Determine the [x, y] coordinate at the center of the cell enclosing the given text.  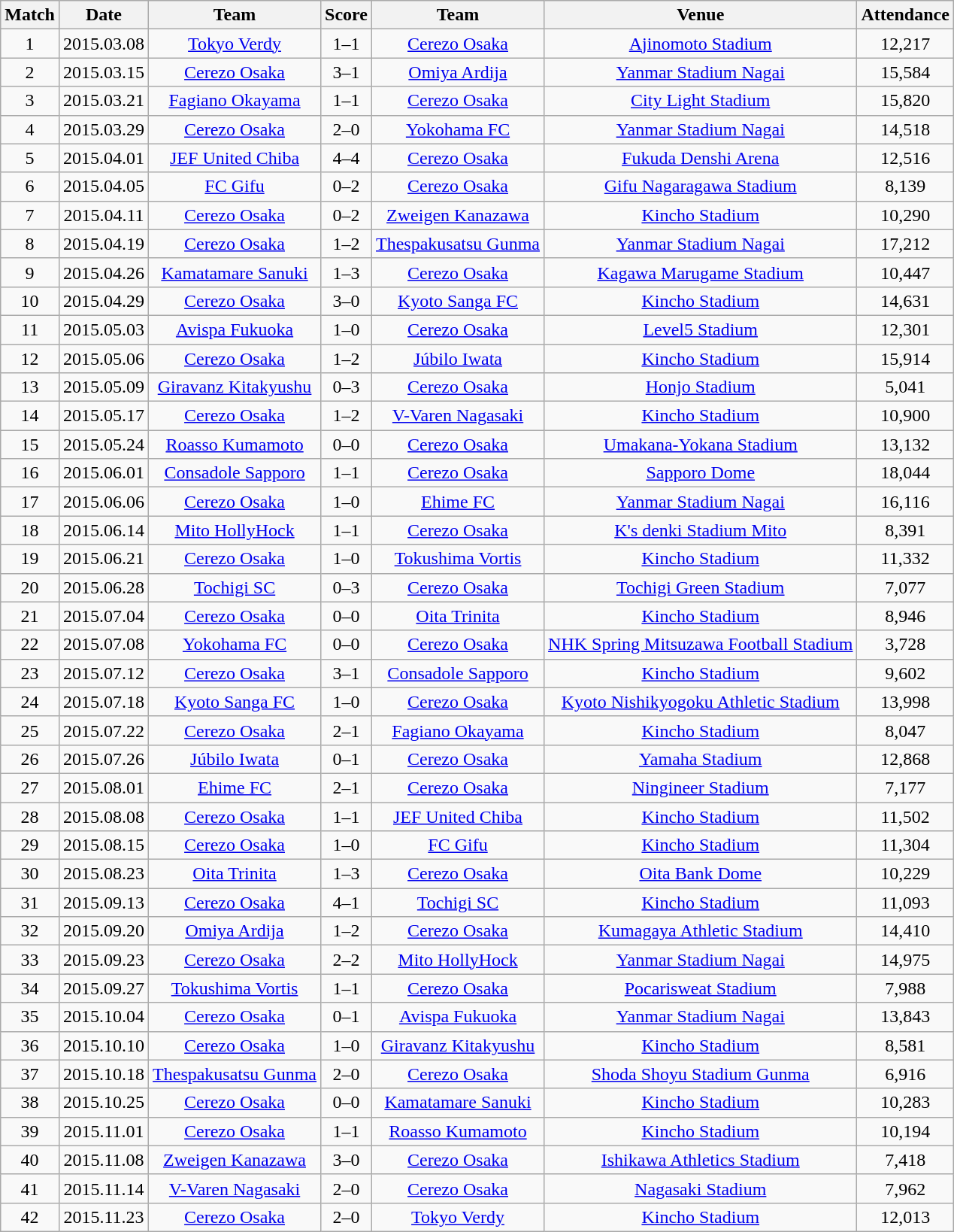
4–1 [347, 903]
Pocarisweat Stadium [701, 988]
2015.06.28 [104, 587]
13,843 [905, 1017]
Score [347, 15]
19 [30, 559]
2015.04.11 [104, 215]
13 [30, 387]
7 [30, 215]
Honjo Stadium [701, 387]
3 [30, 101]
3,728 [905, 645]
2015.08.08 [104, 816]
11 [30, 329]
5 [30, 158]
7,962 [905, 1188]
34 [30, 988]
40 [30, 1160]
14,410 [905, 931]
2015.09.23 [104, 960]
7,077 [905, 587]
17,212 [905, 244]
2015.10.10 [104, 1045]
Date [104, 15]
Kumagaya Athletic Stadium [701, 931]
2 [30, 72]
2015.08.01 [104, 787]
2015.07.04 [104, 616]
Kagawa Marugame Stadium [701, 272]
Match [30, 15]
Ningineer Stadium [701, 787]
12 [30, 359]
NHK Spring Mitsuzawa Football Stadium [701, 645]
29 [30, 845]
10,229 [905, 874]
14 [30, 416]
2015.09.13 [104, 903]
11,304 [905, 845]
2015.04.29 [104, 301]
11,502 [905, 816]
2015.05.09 [104, 387]
12,013 [905, 1217]
15 [30, 445]
12,868 [905, 759]
2–2 [347, 960]
8,139 [905, 187]
20 [30, 587]
7,988 [905, 988]
Fukuda Denshi Arena [701, 158]
14,631 [905, 301]
2015.06.14 [104, 530]
26 [30, 759]
2015.08.23 [104, 874]
32 [30, 931]
2015.07.22 [104, 730]
2015.11.08 [104, 1160]
16 [30, 473]
Level5 Stadium [701, 329]
Venue [701, 15]
10,283 [905, 1103]
10,194 [905, 1131]
Tochigi Green Stadium [701, 587]
36 [30, 1045]
15,584 [905, 72]
Yamaha Stadium [701, 759]
K's denki Stadium Mito [701, 530]
2015.06.06 [104, 502]
Nagasaki Stadium [701, 1188]
6 [30, 187]
8,391 [905, 530]
35 [30, 1017]
8,047 [905, 730]
8,946 [905, 616]
12,301 [905, 329]
18 [30, 530]
14,975 [905, 960]
12,516 [905, 158]
Umakana-Yokana Stadium [701, 445]
1 [30, 44]
10,447 [905, 272]
10,900 [905, 416]
2015.07.18 [104, 702]
4–4 [347, 158]
5,041 [905, 387]
2015.11.01 [104, 1131]
25 [30, 730]
21 [30, 616]
27 [30, 787]
8 [30, 244]
Shoda Shoyu Stadium Gunma [701, 1074]
2015.05.17 [104, 416]
41 [30, 1188]
2015.07.08 [104, 645]
City Light Stadium [701, 101]
Oita Bank Dome [701, 874]
7,418 [905, 1160]
13,998 [905, 702]
2015.11.14 [104, 1188]
2015.04.26 [104, 272]
38 [30, 1103]
18,044 [905, 473]
2015.10.04 [104, 1017]
42 [30, 1217]
17 [30, 502]
11,332 [905, 559]
2015.05.03 [104, 329]
2015.05.06 [104, 359]
31 [30, 903]
2015.10.25 [104, 1103]
Gifu Nagaragawa Stadium [701, 187]
8,581 [905, 1045]
9,602 [905, 673]
2015.06.21 [104, 559]
Kyoto Nishikyogoku Athletic Stadium [701, 702]
2015.09.20 [104, 931]
39 [30, 1131]
2015.03.29 [104, 129]
37 [30, 1074]
2015.04.19 [104, 244]
2015.06.01 [104, 473]
10,290 [905, 215]
24 [30, 702]
33 [30, 960]
2015.03.21 [104, 101]
13,132 [905, 445]
28 [30, 816]
6,916 [905, 1074]
Ajinomoto Stadium [701, 44]
7,177 [905, 787]
12,217 [905, 44]
Ishikawa Athletics Stadium [701, 1160]
14,518 [905, 129]
2015.05.24 [104, 445]
2015.09.27 [104, 988]
2015.03.15 [104, 72]
4 [30, 129]
Sapporo Dome [701, 473]
23 [30, 673]
2015.10.18 [104, 1074]
2015.08.15 [104, 845]
15,820 [905, 101]
15,914 [905, 359]
9 [30, 272]
2015.07.26 [104, 759]
22 [30, 645]
2015.04.01 [104, 158]
10 [30, 301]
2015.07.12 [104, 673]
2015.11.23 [104, 1217]
16,116 [905, 502]
2015.03.08 [104, 44]
30 [30, 874]
Attendance [905, 15]
2015.04.05 [104, 187]
11,093 [905, 903]
